Find where the given text appears and provide that cell's center as (x, y) coordinate. 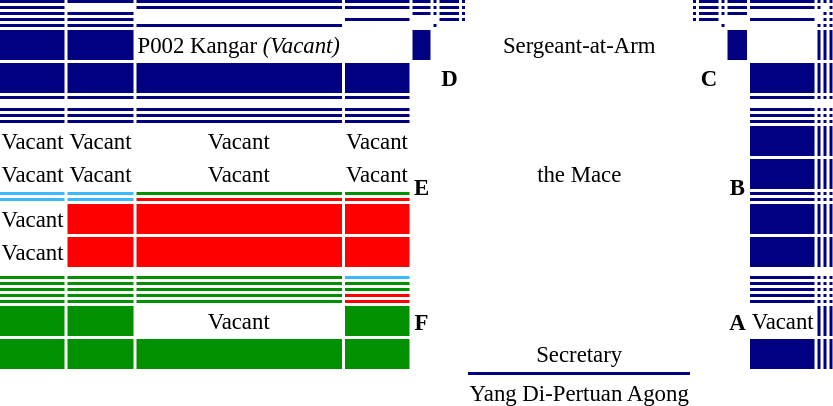
P002 Kangar (Vacant) (238, 45)
the Mace (579, 174)
Secretary (579, 354)
Sergeant-at-Arm (579, 45)
F (421, 322)
B (738, 188)
A (738, 322)
D (450, 78)
E (421, 188)
C (708, 78)
